Capture the cell that displays the provided text and extract its [x, y] central coordinate. 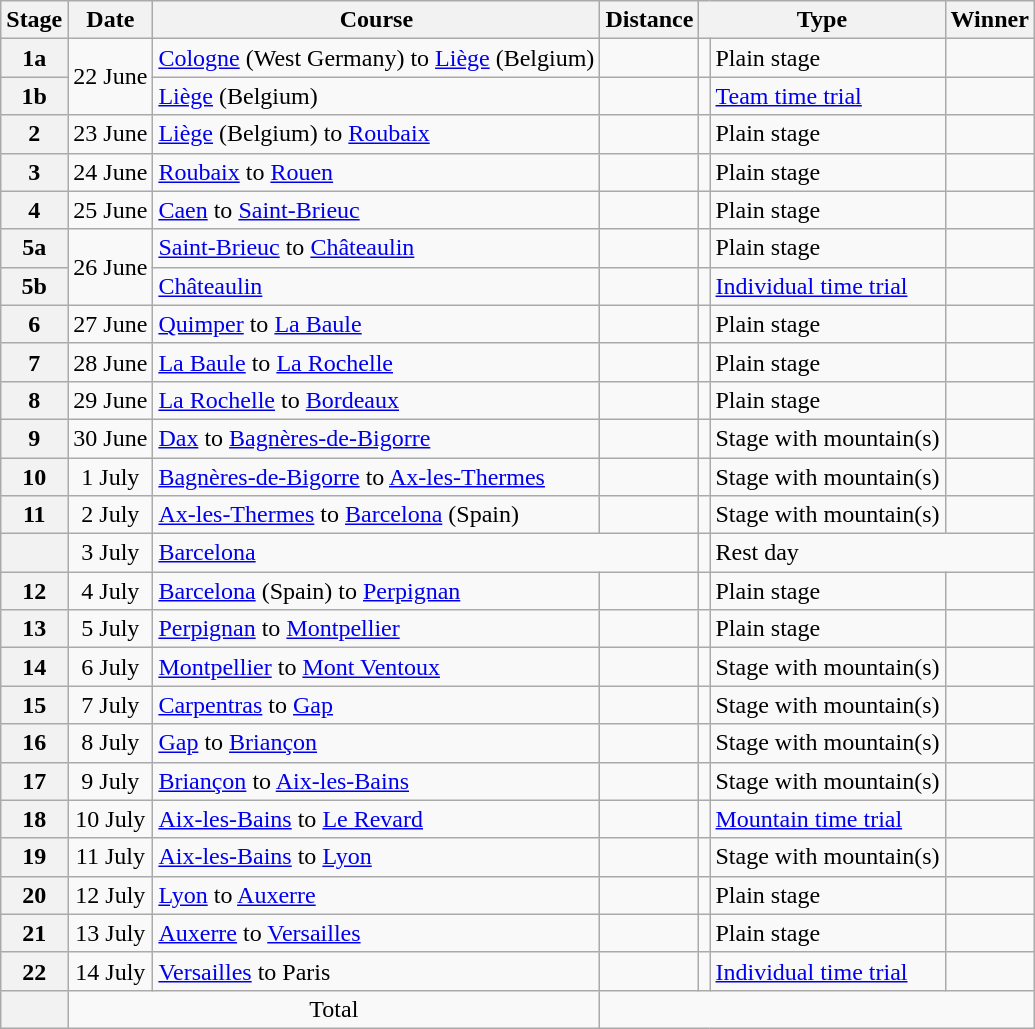
7 July [110, 705]
24 June [110, 172]
10 [34, 477]
2 July [110, 515]
25 June [110, 210]
Aix-les-Bains to Lyon [376, 857]
12 [34, 591]
Gap to Briançon [376, 743]
16 [34, 743]
15 [34, 705]
Stage [34, 20]
8 [34, 400]
22 [34, 971]
Date [110, 20]
Ax-les-Thermes to Barcelona (Spain) [376, 515]
14 July [110, 971]
Team time trial [828, 96]
Winner [990, 20]
26 June [110, 267]
19 [34, 857]
5b [34, 286]
22 June [110, 77]
6 [34, 324]
3 July [110, 553]
Caen to Saint-Brieuc [376, 210]
3 [34, 172]
Auxerre to Versailles [376, 933]
La Baule to La Rochelle [376, 362]
21 [34, 933]
2 [34, 134]
Châteaulin [376, 286]
28 June [110, 362]
Perpignan to Montpellier [376, 629]
4 July [110, 591]
Versailles to Paris [376, 971]
13 [34, 629]
Briançon to Aix-les-Bains [376, 781]
Montpellier to Mont Ventoux [376, 667]
Type [822, 20]
Saint-Brieuc to Châteaulin [376, 248]
1 July [110, 477]
23 June [110, 134]
Rest day [872, 553]
20 [34, 895]
7 [34, 362]
Course [376, 20]
14 [34, 667]
Barcelona [426, 553]
11 July [110, 857]
Liège (Belgium) [376, 96]
Dax to Bagnères-de-Bigorre [376, 438]
8 July [110, 743]
Total [334, 1009]
1b [34, 96]
30 June [110, 438]
13 July [110, 933]
Roubaix to Rouen [376, 172]
5 July [110, 629]
10 July [110, 819]
9 July [110, 781]
18 [34, 819]
Quimper to La Baule [376, 324]
5a [34, 248]
17 [34, 781]
29 June [110, 400]
Bagnères-de-Bigorre to Ax-les-Thermes [376, 477]
11 [34, 515]
La Rochelle to Bordeaux [376, 400]
Aix-les-Bains to Le Revard [376, 819]
1a [34, 58]
Lyon to Auxerre [376, 895]
Distance [650, 20]
12 July [110, 895]
Carpentras to Gap [376, 705]
4 [34, 210]
6 July [110, 667]
Liège (Belgium) to Roubaix [376, 134]
9 [34, 438]
27 June [110, 324]
Mountain time trial [828, 819]
Cologne (West Germany) to Liège (Belgium) [376, 58]
Barcelona (Spain) to Perpignan [376, 591]
